Detect which cell encompasses the target text, then output its [X, Y] center coordinate. 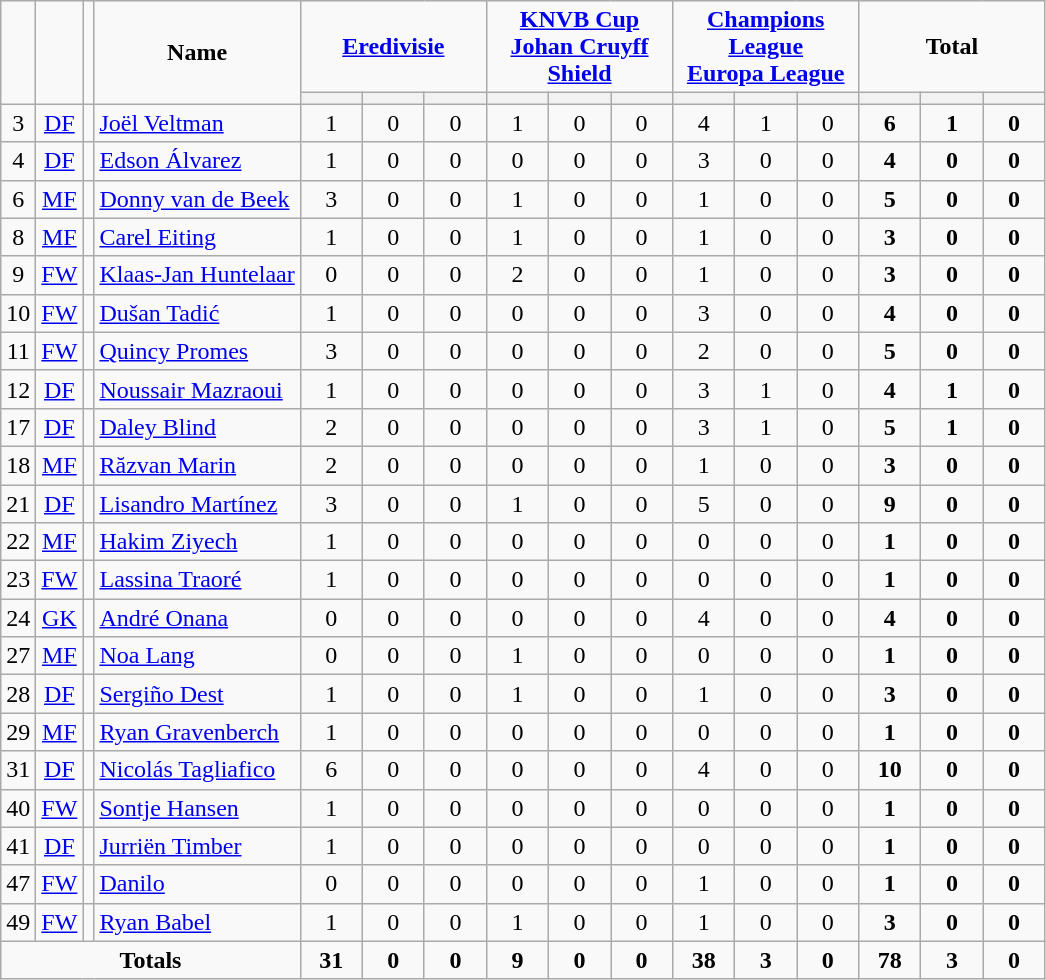
11 [18, 351]
Name [197, 52]
Sontje Hansen [197, 808]
28 [18, 694]
27 [18, 656]
Total [952, 47]
Eredivisie [393, 47]
21 [18, 503]
Nicolás Tagliafico [197, 770]
38 [704, 960]
23 [18, 580]
GK [60, 618]
Răzvan Marin [197, 465]
Donny van de Beek [197, 199]
Joël Veltman [197, 123]
41 [18, 846]
KNVB CupJohan Cruyff Shield [579, 47]
Dušan Tadić [197, 313]
Hakim Ziyech [197, 542]
78 [890, 960]
17 [18, 427]
Danilo [197, 884]
18 [18, 465]
Noussair Mazraoui [197, 389]
29 [18, 732]
12 [18, 389]
Totals [151, 960]
André Onana [197, 618]
Ryan Gravenberch [197, 732]
8 [18, 237]
Champions LeagueEuropa League [766, 47]
49 [18, 922]
47 [18, 884]
Edson Álvarez [197, 161]
Quincy Promes [197, 351]
Sergiño Dest [197, 694]
24 [18, 618]
40 [18, 808]
Lisandro Martínez [197, 503]
Noa Lang [197, 656]
Lassina Traoré [197, 580]
Jurriën Timber [197, 846]
Carel Eiting [197, 237]
Daley Blind [197, 427]
Klaas-Jan Huntelaar [197, 275]
Ryan Babel [197, 922]
22 [18, 542]
